Output the [X, Y] coordinate of the center of the cell containing the given text.  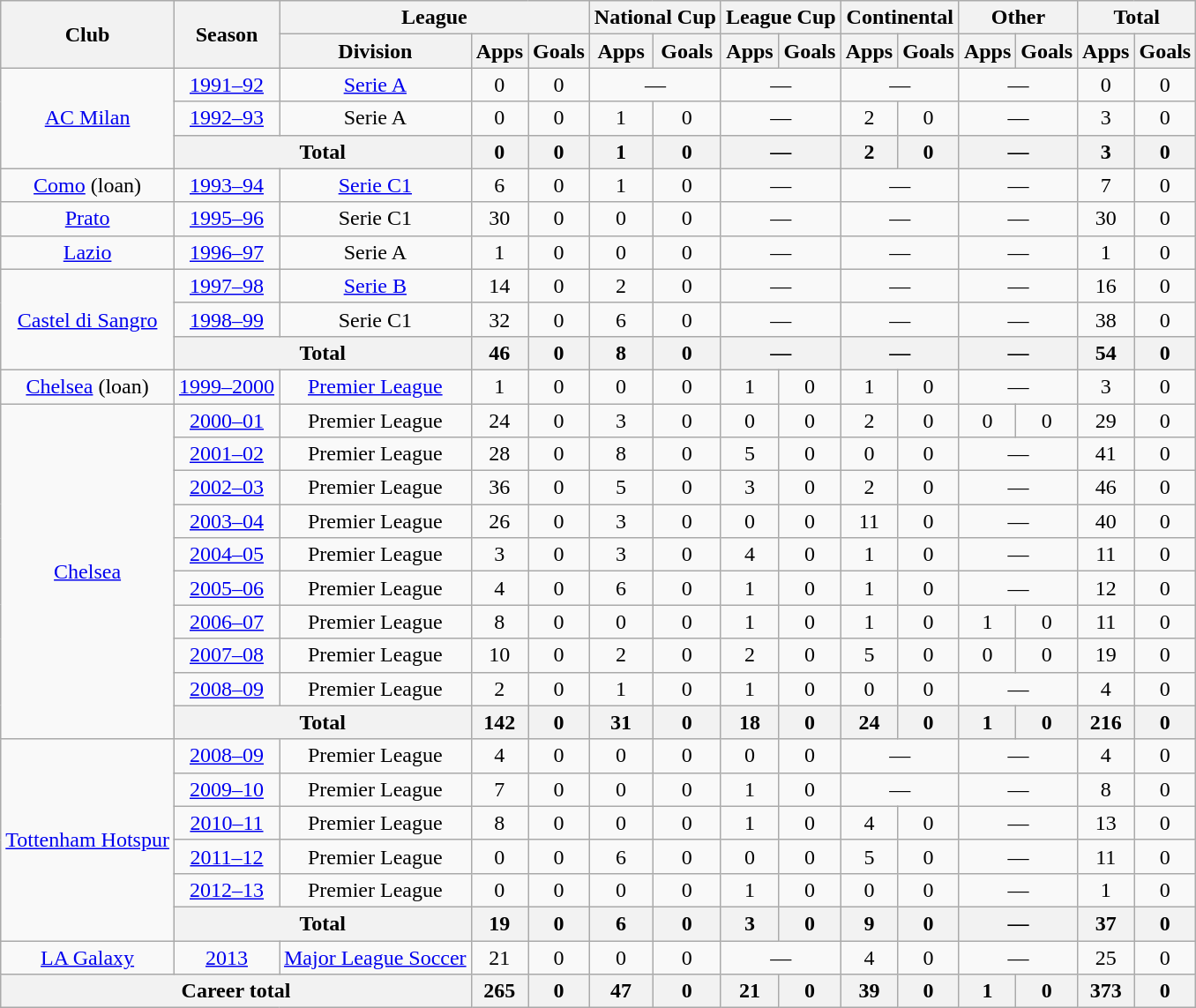
National Cup [654, 18]
2007–08 [226, 655]
14 [499, 286]
Major League Soccer [375, 957]
League [434, 18]
47 [621, 991]
LA Galaxy [88, 957]
Other [1018, 18]
1991–92 [226, 85]
38 [1106, 319]
28 [499, 454]
1993–94 [226, 185]
Serie B [375, 286]
Lazio [88, 252]
Club [88, 34]
18 [750, 722]
1995–96 [226, 219]
2011–12 [226, 856]
Division [375, 51]
373 [1106, 991]
41 [1106, 454]
2009–10 [226, 789]
2003–04 [226, 521]
16 [1106, 286]
2004–05 [226, 555]
2005–06 [226, 588]
26 [499, 521]
12 [1106, 588]
32 [499, 319]
1999–2000 [226, 386]
Continental [900, 18]
37 [1106, 923]
39 [869, 991]
10 [499, 655]
1997–98 [226, 286]
Prato [88, 219]
9 [869, 923]
36 [499, 488]
1996–97 [226, 252]
13 [1106, 823]
40 [1106, 521]
1998–99 [226, 319]
League Cup [781, 18]
142 [499, 722]
29 [1106, 421]
2000–01 [226, 421]
2012–13 [226, 890]
1992–93 [226, 118]
2001–02 [226, 454]
2013 [226, 957]
2010–11 [226, 823]
AC Milan [88, 118]
Chelsea (loan) [88, 386]
Chelsea [88, 571]
2006–07 [226, 622]
31 [621, 722]
Tottenham Hotspur [88, 840]
2002–03 [226, 488]
25 [1106, 957]
Career total [236, 991]
54 [1106, 353]
Castel di Sangro [88, 319]
216 [1106, 722]
265 [499, 991]
Como (loan) [88, 185]
Season [226, 34]
